Identify which cell holds the provided text, then report its [x, y] central coordinate. 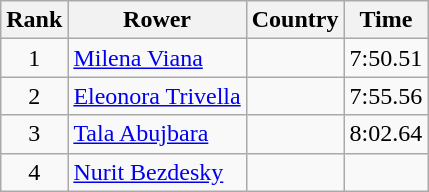
1 [34, 58]
Time [386, 20]
Nurit Bezdesky [157, 172]
3 [34, 134]
2 [34, 96]
Eleonora Trivella [157, 96]
Milena Viana [157, 58]
8:02.64 [386, 134]
Rower [157, 20]
7:55.56 [386, 96]
Tala Abujbara [157, 134]
7:50.51 [386, 58]
4 [34, 172]
Country [295, 20]
Rank [34, 20]
